Find where the given text appears and provide that cell's center as (X, Y) coordinate. 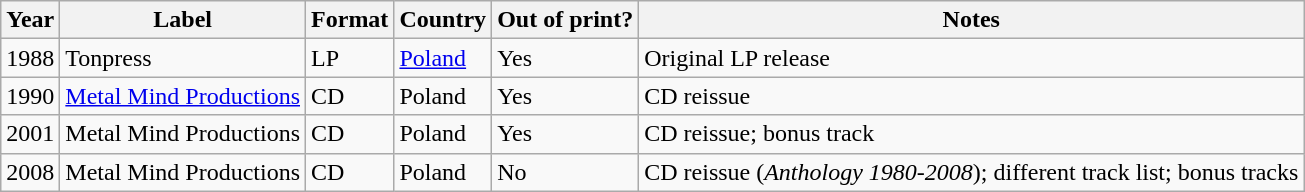
Label (183, 20)
2008 (30, 172)
Out of print? (566, 20)
CD reissue (972, 96)
CD reissue; bonus track (972, 134)
2001 (30, 134)
1988 (30, 58)
No (566, 172)
LP (350, 58)
CD reissue (Anthology 1980-2008); different track list; bonus tracks (972, 172)
Country (443, 20)
Tonpress (183, 58)
Year (30, 20)
Format (350, 20)
Notes (972, 20)
Original LP release (972, 58)
1990 (30, 96)
